Determine the [X, Y] coordinate at the center of the cell enclosing the given text.  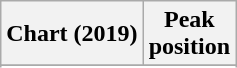
Peakposition [189, 34]
Chart (2019) [72, 34]
